Pinpoint the cell where the given text exists, returning its (X, Y) midpoint coordinate. 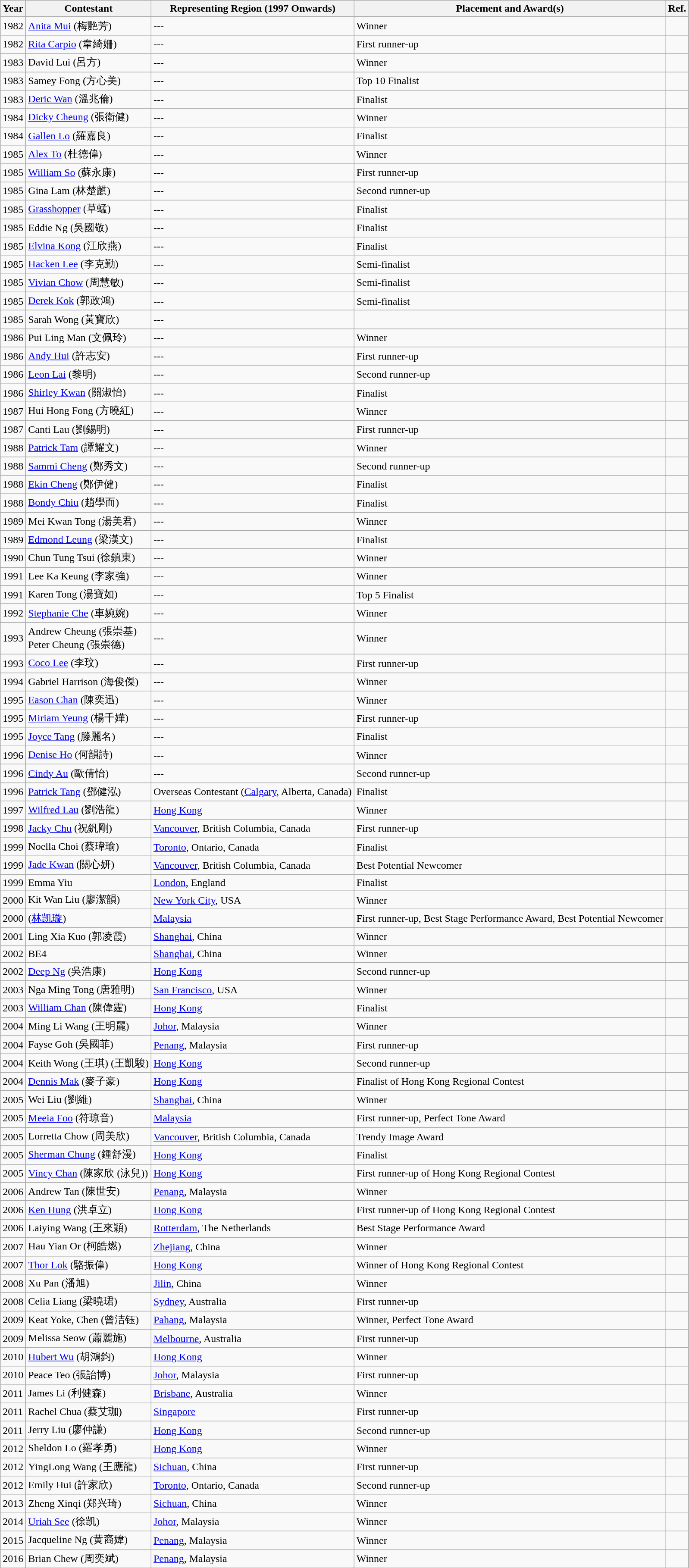
Wilfred Lau (劉浩龍) (89, 811)
First runner-up, Perfect Tone Award (510, 1118)
Alex To (杜德偉) (89, 154)
Kit Wan Liu (廖潔韻) (89, 900)
1992 (13, 613)
Noella Choi (蔡瑋瑜) (89, 847)
Hubert Wu (胡鴻鈞) (89, 1357)
2001 (13, 936)
Keith Wong (王琪) (王凱駿) (89, 1063)
Hacken Lee (李克勤) (89, 265)
Brian Chew (周奕斌) (89, 1559)
Gina Lam (林楚麒) (89, 191)
Patrick Tang (鄧健泓) (89, 792)
Dennis Mak (麥子豪) (89, 1081)
(林凯璇) (89, 918)
Jacqueline Ng (黄裔媁) (89, 1540)
Derek Kok (郭政鴻) (89, 301)
Grasshopper (草蜢) (89, 210)
Winner of Hong Kong Regional Contest (510, 1265)
Emily Hui (許家欣) (89, 1486)
Joyce Tang (滕麗名) (89, 737)
David Lui (呂方) (89, 63)
Dicky Cheung (張衛健) (89, 118)
Pui Ling Man (文佩玲) (89, 338)
1997 (13, 811)
Eddie Ng (吳國敬) (89, 228)
Wei Liu (劉維) (89, 1100)
BE4 (89, 954)
Zheng Xinqi (郑兴琦) (89, 1504)
Sarah Wong (黃寶欣) (89, 320)
Deric Wan (溫兆倫) (89, 99)
Lee Ka Keung (李家強) (89, 577)
Andrew Cheung (張崇基)Peter Cheung (張崇德) (89, 638)
Andrew Tan (陳世安) (89, 1192)
Denise Ho (何韻詩) (89, 755)
Patrick Tam (譚耀文) (89, 448)
Brisbane, Australia (253, 1393)
First runner-up, Best Stage Performance Award, Best Potential Newcomer (510, 918)
San Francisco, USA (253, 990)
Overseas Contestant (Calgary, Alberta, Canada) (253, 792)
Representing Region (1997 Onwards) (253, 9)
2014 (13, 1522)
Leon Lai (黎明) (89, 375)
Deep Ng (吳浩康) (89, 972)
Xu Pan (潘旭) (89, 1284)
Thor Lok (駱振偉) (89, 1265)
Anita Mui (梅艷芳) (89, 26)
Gabriel Harrison (海俊傑) (89, 682)
New York City, USA (253, 900)
2013 (13, 1504)
Winner, Perfect Tone Award (510, 1320)
Miriam Yeung (楊千嬅) (89, 718)
Mei Kwan Tong (湯美君) (89, 522)
Ling Xia Kuo (郭凌霞) (89, 936)
Cindy Au (歐倩怡) (89, 773)
Sherman Chung (鍾舒漫) (89, 1155)
Elvina Kong (江欣燕) (89, 247)
Rita Carpio (韋綺姍) (89, 44)
Jerry Liu (廖仲謙) (89, 1430)
Singapore (253, 1412)
Sheldon Lo (羅孝勇) (89, 1449)
Shirley Kwan (關淑怡) (89, 393)
Hui Hong Fong (方曉紅) (89, 411)
Laiying Wang (王來穎) (89, 1229)
Keat Yoke, Chen (曾洁钰) (89, 1320)
Jilin, China (253, 1284)
Bondy Chiu (趙學而) (89, 503)
Lorretta Chow (周美欣) (89, 1136)
Uriah See (徐凯) (89, 1522)
Canti Lau (劉錫明) (89, 429)
Ming Li Wang (王明麗) (89, 1027)
Nga Ming Tong (唐雅明) (89, 990)
Chun Tung Tsui (徐鎮東) (89, 558)
Finalist of Hong Kong Regional Contest (510, 1081)
Stephanie Che (車婉婉) (89, 613)
1994 (13, 682)
Meeia Foo (符琼音) (89, 1118)
Vivian Chow (周慧敏) (89, 283)
Sydney, Australia (253, 1302)
Ref. (677, 9)
YingLong Wang (王應龍) (89, 1467)
1990 (13, 558)
Top 10 Finalist (510, 81)
Rachel Chua (蔡艾珈) (89, 1412)
1998 (13, 829)
James Li (利健森) (89, 1393)
Contestant (89, 9)
Pahang, Malaysia (253, 1320)
Ekin Cheng (鄭伊健) (89, 485)
Eason Chan (陳奕迅) (89, 700)
2016 (13, 1559)
William So (蘇永康) (89, 172)
2015 (13, 1540)
Peace Teo (張詒博) (89, 1375)
Andy Hui (許志安) (89, 356)
Best Stage Performance Award (510, 1229)
Sammi Cheng (鄭秀文) (89, 466)
Gallen Lo (羅嘉良) (89, 136)
Edmond Leung (梁漢文) (89, 540)
Fayse Goh (吳國菲) (89, 1045)
Samey Fong (方心美) (89, 81)
Vincy Chan (陳家欣 (泳兒)) (89, 1174)
Celia Liang (梁曉珺) (89, 1302)
Jade Kwan (關心妍) (89, 866)
Melissa Seow (蕭麗施) (89, 1338)
Melbourne, Australia (253, 1338)
London, England (253, 883)
Trendy Image Award (510, 1136)
William Chan (陳偉霆) (89, 1008)
Best Potential Newcomer (510, 866)
Zhejiang, China (253, 1247)
Top 5 Finalist (510, 595)
Ken Hung (洪卓立) (89, 1210)
Emma Yiu (89, 883)
Karen Tong (湯寶如) (89, 595)
Year (13, 9)
Rotterdam, The Netherlands (253, 1229)
Jacky Chu (祝釩剛) (89, 829)
Hau Yian Or (柯皓燃) (89, 1247)
Coco Lee (李玟) (89, 663)
Placement and Award(s) (510, 9)
